Extract the [X, Y] coordinate from the center of the cell holding the provided text.  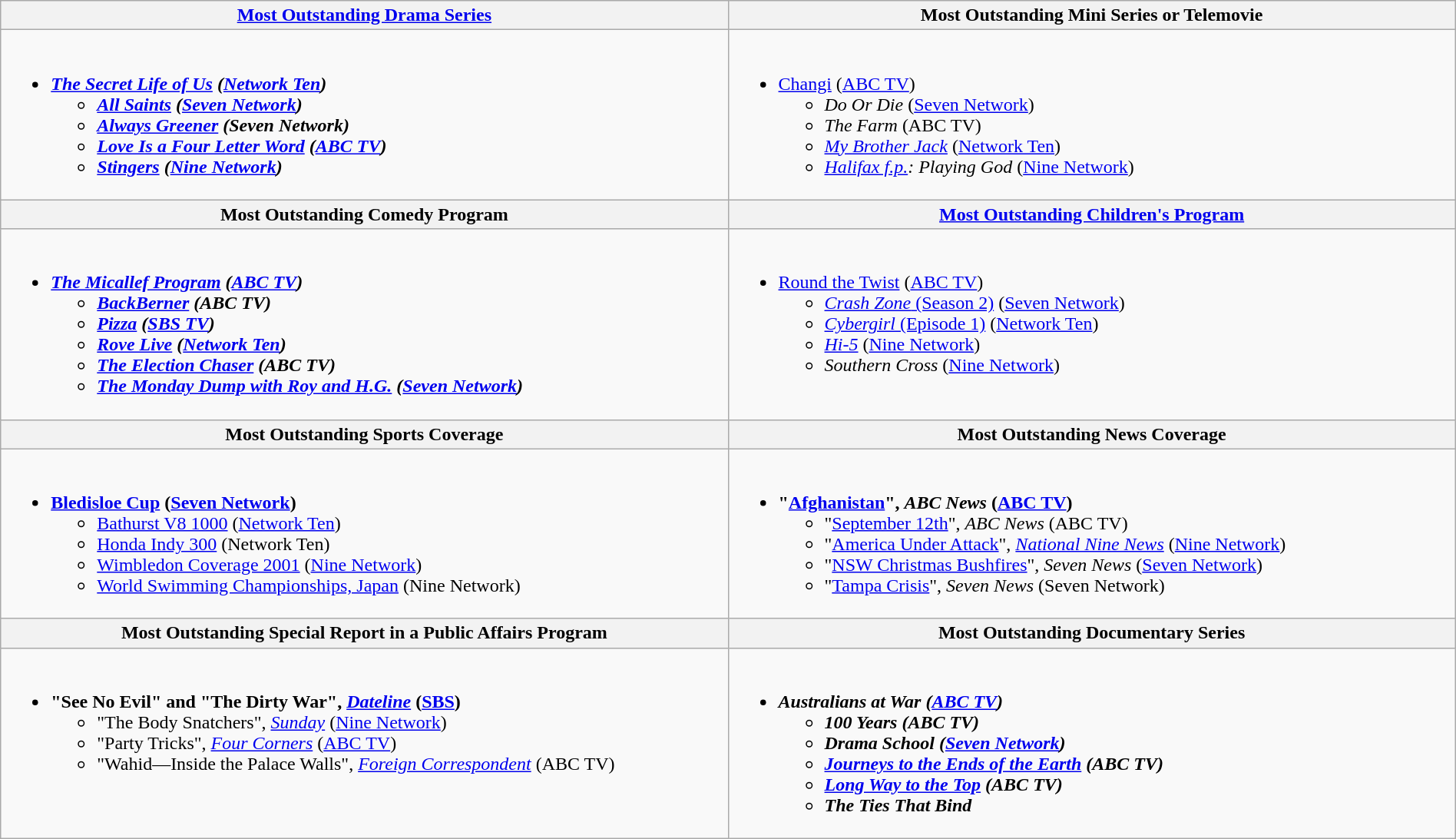
Most Outstanding Special Report in a Public Affairs Program [364, 633]
The Secret Life of Us (Network Ten)All Saints (Seven Network)Always Greener (Seven Network)Love Is a Four Letter Word (ABC TV)Stingers (Nine Network) [364, 115]
Changi (ABC TV)Do Or Die (Seven Network)The Farm (ABC TV)My Brother Jack (Network Ten)Halifax f.p.: Playing God (Nine Network) [1092, 115]
Most Outstanding Sports Coverage [364, 434]
Round the Twist (ABC TV)Crash Zone (Season 2) (Seven Network)Cybergirl (Episode 1) (Network Ten)Hi-5 (Nine Network)Southern Cross (Nine Network) [1092, 324]
Most Outstanding News Coverage [1092, 434]
Most Outstanding Documentary Series [1092, 633]
Most Outstanding Children's Program [1092, 214]
Most Outstanding Mini Series or Telemovie [1092, 15]
Most Outstanding Comedy Program [364, 214]
Most Outstanding Drama Series [364, 15]
